Extract the [x, y] coordinate from the center of the cell holding the provided text.  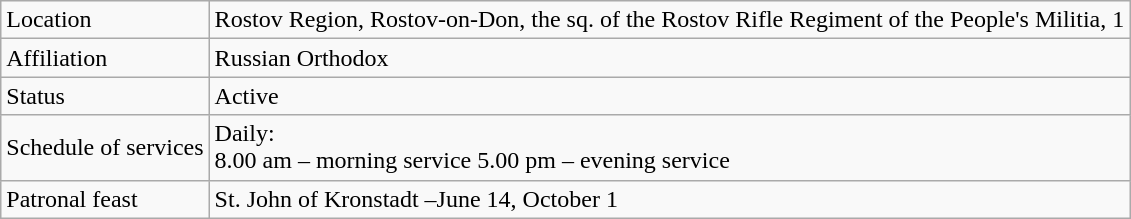
Active [670, 96]
St. John of Kronstadt –June 14, October 1 [670, 199]
Patronal feast [105, 199]
Status [105, 96]
Russian Orthodox [670, 58]
Rostov Region, Rostov-on-Don, the sq. of the Rostov Rifle Regiment of the People's Militia, 1 [670, 20]
Daily:8.00 am – morning service 5.00 pm – evening service [670, 148]
Location [105, 20]
Affiliation [105, 58]
Schedule of services [105, 148]
